Locate the cell with the specified text and output its (X, Y) center coordinate. 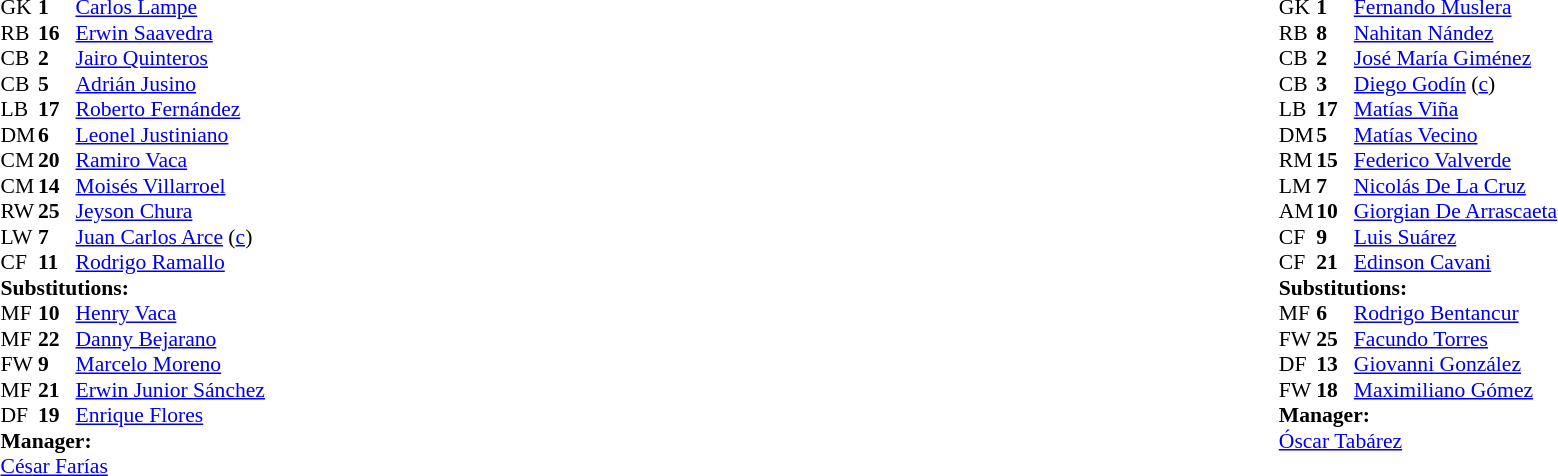
Adrián Jusino (170, 84)
Diego Godín (c) (1456, 84)
Maximiliano Gómez (1456, 390)
Ramiro Vaca (170, 161)
Moisés Villarroel (170, 186)
Giovanni González (1456, 365)
LW (19, 237)
Rodrigo Bentancur (1456, 313)
Jairo Quinteros (170, 59)
Nicolás De La Cruz (1456, 186)
Óscar Tabárez (1418, 441)
LM (1298, 186)
Federico Valverde (1456, 161)
Nahitan Nández (1456, 33)
Danny Bejarano (170, 339)
RW (19, 211)
14 (57, 186)
20 (57, 161)
Roberto Fernández (170, 109)
Matías Vecino (1456, 135)
22 (57, 339)
Juan Carlos Arce (c) (170, 237)
Marcelo Moreno (170, 365)
8 (1335, 33)
Edinson Cavani (1456, 263)
Luis Suárez (1456, 237)
16 (57, 33)
Erwin Junior Sánchez (170, 390)
19 (57, 415)
3 (1335, 84)
José María Giménez (1456, 59)
15 (1335, 161)
Rodrigo Ramallo (170, 263)
AM (1298, 211)
Leonel Justiniano (170, 135)
Facundo Torres (1456, 339)
Enrique Flores (170, 415)
Matías Viña (1456, 109)
Giorgian De Arrascaeta (1456, 211)
11 (57, 263)
Henry Vaca (170, 313)
Erwin Saavedra (170, 33)
13 (1335, 365)
RM (1298, 161)
18 (1335, 390)
Jeyson Chura (170, 211)
